Return (x, y) of the center of cell containing provided text 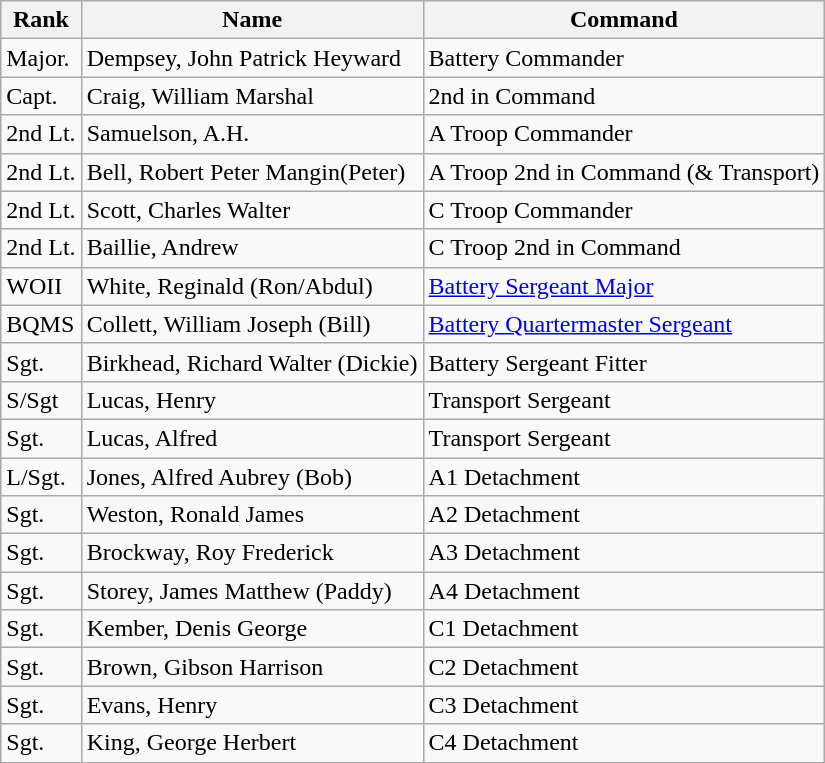
C1 Detachment (624, 629)
C3 Detachment (624, 705)
Baillie, Andrew (252, 248)
Brown, Gibson Harrison (252, 667)
Rank (41, 20)
Lucas, Henry (252, 400)
C4 Detachment (624, 743)
Battery Commander (624, 58)
C2 Detachment (624, 667)
2nd in Command (624, 96)
Kember, Denis George (252, 629)
C Troop 2nd in Command (624, 248)
Storey, James Matthew (Paddy) (252, 591)
Scott, Charles Walter (252, 210)
Weston, Ronald James (252, 515)
Battery Sergeant Major (624, 286)
A Troop Commander (624, 134)
WOII (41, 286)
Brockway, Roy Frederick (252, 553)
Dempsey, John Patrick Heyward (252, 58)
A2 Detachment (624, 515)
Name (252, 20)
Evans, Henry (252, 705)
L/Sgt. (41, 477)
Battery Sergeant Fitter (624, 362)
King, George Herbert (252, 743)
A1 Detachment (624, 477)
Birkhead, Richard Walter (Dickie) (252, 362)
White, Reginald (Ron/Abdul) (252, 286)
Craig, William Marshal (252, 96)
BQMS (41, 324)
Command (624, 20)
A4 Detachment (624, 591)
A Troop 2nd in Command (& Transport) (624, 172)
Bell, Robert Peter Mangin(Peter) (252, 172)
Lucas, Alfred (252, 438)
Jones, Alfred Aubrey (Bob) (252, 477)
Collett, William Joseph (Bill) (252, 324)
Major. (41, 58)
S/Sgt (41, 400)
Samuelson, A.H. (252, 134)
C Troop Commander (624, 210)
A3 Detachment (624, 553)
Battery Quartermaster Sergeant (624, 324)
Capt. (41, 96)
